Return [x, y] of the center of cell containing provided text 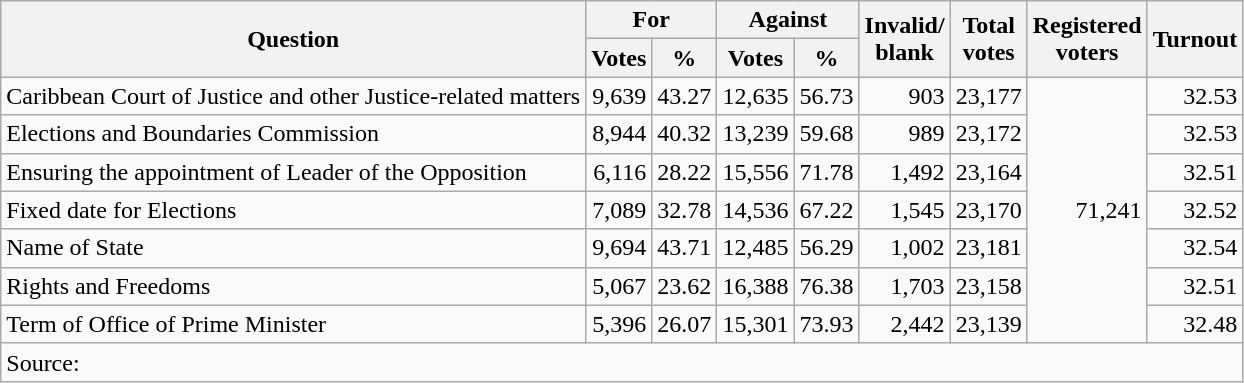
Name of State [294, 248]
23,139 [988, 324]
9,694 [619, 248]
40.32 [684, 134]
23,172 [988, 134]
23.62 [684, 286]
43.71 [684, 248]
59.68 [826, 134]
12,485 [756, 248]
Rights and Freedoms [294, 286]
13,239 [756, 134]
Fixed date for Elections [294, 210]
1,703 [904, 286]
71.78 [826, 172]
Registeredvoters [1087, 39]
32.52 [1195, 210]
32.54 [1195, 248]
903 [904, 96]
Invalid/blank [904, 39]
32.48 [1195, 324]
23,164 [988, 172]
23,158 [988, 286]
1,002 [904, 248]
For [652, 20]
73.93 [826, 324]
7,089 [619, 210]
Ensuring the appointment of Leader of the Opposition [294, 172]
5,396 [619, 324]
1,492 [904, 172]
1,545 [904, 210]
12,635 [756, 96]
Caribbean Court of Justice and other Justice-related matters [294, 96]
5,067 [619, 286]
23,177 [988, 96]
Term of Office of Prime Minister [294, 324]
67.22 [826, 210]
23,181 [988, 248]
26.07 [684, 324]
76.38 [826, 286]
23,170 [988, 210]
Totalvotes [988, 39]
989 [904, 134]
2,442 [904, 324]
15,556 [756, 172]
Elections and Boundaries Commission [294, 134]
56.73 [826, 96]
56.29 [826, 248]
8,944 [619, 134]
16,388 [756, 286]
32.78 [684, 210]
15,301 [756, 324]
43.27 [684, 96]
6,116 [619, 172]
Turnout [1195, 39]
Source: [622, 362]
71,241 [1087, 210]
14,536 [756, 210]
Question [294, 39]
28.22 [684, 172]
9,639 [619, 96]
Against [788, 20]
